Determine the [X, Y] coordinate at the center of the cell enclosing the given text.  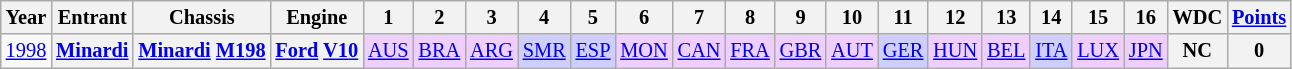
8 [750, 17]
14 [1051, 17]
GBR [801, 51]
GER [903, 51]
ESP [594, 51]
AUS [388, 51]
16 [1146, 17]
11 [903, 17]
HUN [955, 51]
Minardi [92, 51]
Points [1259, 17]
WDC [1198, 17]
6 [644, 17]
Ford V10 [316, 51]
12 [955, 17]
1998 [26, 51]
Year [26, 17]
Engine [316, 17]
0 [1259, 51]
13 [1006, 17]
NC [1198, 51]
5 [594, 17]
AUT [852, 51]
Minardi M198 [202, 51]
LUX [1098, 51]
BEL [1006, 51]
1 [388, 17]
2 [440, 17]
BRA [440, 51]
4 [544, 17]
SMR [544, 51]
JPN [1146, 51]
7 [700, 17]
ARG [492, 51]
10 [852, 17]
3 [492, 17]
FRA [750, 51]
15 [1098, 17]
MON [644, 51]
Entrant [92, 17]
9 [801, 17]
ITA [1051, 51]
Chassis [202, 17]
CAN [700, 51]
